Pinpoint the cell where the given text exists, returning its (x, y) midpoint coordinate. 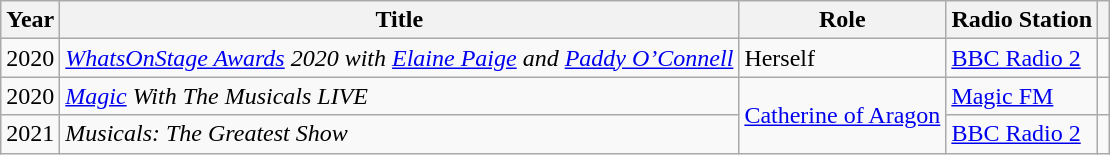
Herself (842, 58)
Role (842, 20)
Musicals: The Greatest Show (400, 134)
2021 (30, 134)
Year (30, 20)
WhatsOnStage Awards 2020 with Elaine Paige and Paddy O’Connell (400, 58)
Magic With The Musicals LIVE (400, 96)
Title (400, 20)
Catherine of Aragon (842, 115)
Magic FM (1022, 96)
Radio Station (1022, 20)
